Search for the cell housing the specified text and yield its (X, Y) center coordinate. 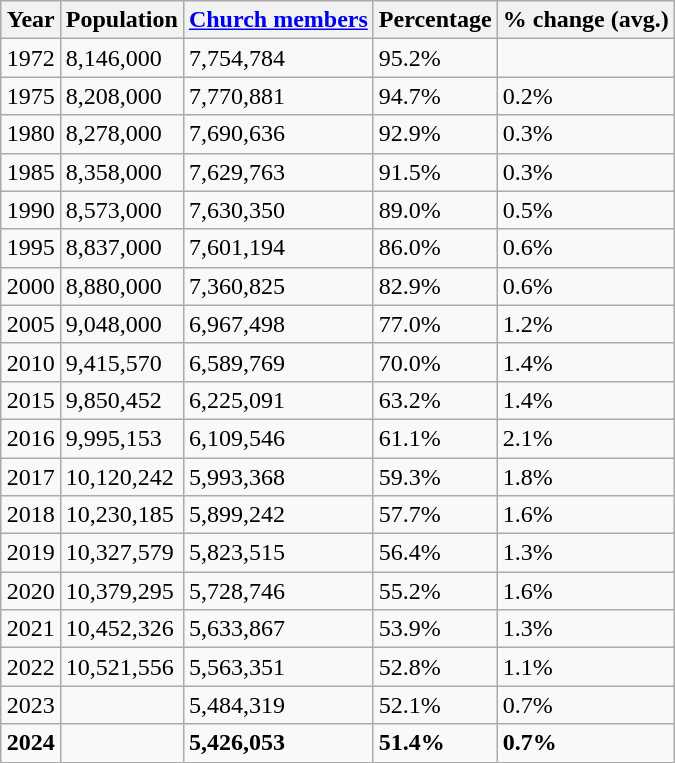
2023 (30, 705)
94.7% (435, 96)
5,993,368 (278, 477)
10,379,295 (122, 591)
10,452,326 (122, 629)
2017 (30, 477)
59.3% (435, 477)
70.0% (435, 362)
1985 (30, 172)
1.1% (586, 667)
5,633,867 (278, 629)
9,850,452 (122, 400)
7,754,784 (278, 58)
0.5% (586, 210)
2024 (30, 743)
7,770,881 (278, 96)
86.0% (435, 248)
7,360,825 (278, 286)
1975 (30, 96)
7,690,636 (278, 134)
52.8% (435, 667)
2.1% (586, 438)
6,225,091 (278, 400)
89.0% (435, 210)
7,601,194 (278, 248)
2005 (30, 324)
9,415,570 (122, 362)
0.2% (586, 96)
5,899,242 (278, 515)
63.2% (435, 400)
6,967,498 (278, 324)
7,630,350 (278, 210)
95.2% (435, 58)
2000 (30, 286)
2015 (30, 400)
1980 (30, 134)
8,358,000 (122, 172)
5,563,351 (278, 667)
57.7% (435, 515)
5,823,515 (278, 553)
2016 (30, 438)
1972 (30, 58)
1990 (30, 210)
Percentage (435, 20)
8,278,000 (122, 134)
2020 (30, 591)
1.8% (586, 477)
1995 (30, 248)
55.2% (435, 591)
56.4% (435, 553)
Population (122, 20)
2018 (30, 515)
8,573,000 (122, 210)
10,521,556 (122, 667)
6,109,546 (278, 438)
10,120,242 (122, 477)
5,484,319 (278, 705)
2021 (30, 629)
9,995,153 (122, 438)
82.9% (435, 286)
91.5% (435, 172)
5,728,746 (278, 591)
2010 (30, 362)
8,837,000 (122, 248)
10,230,185 (122, 515)
5,426,053 (278, 743)
% change (avg.) (586, 20)
51.4% (435, 743)
52.1% (435, 705)
8,208,000 (122, 96)
53.9% (435, 629)
6,589,769 (278, 362)
10,327,579 (122, 553)
92.9% (435, 134)
61.1% (435, 438)
2019 (30, 553)
9,048,000 (122, 324)
8,880,000 (122, 286)
8,146,000 (122, 58)
77.0% (435, 324)
2022 (30, 667)
7,629,763 (278, 172)
Year (30, 20)
1.2% (586, 324)
Church members (278, 20)
